Detect which cell encompasses the target text, then output its [x, y] center coordinate. 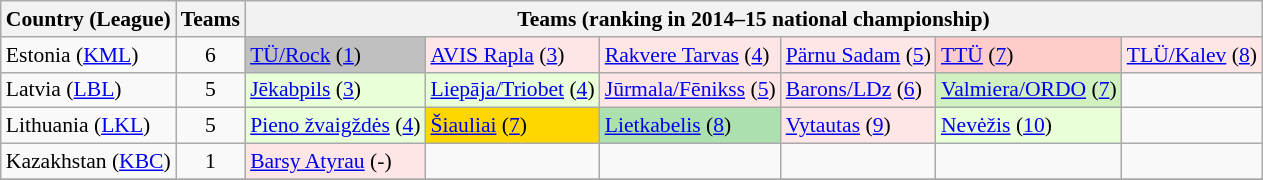
Teams [210, 19]
TTÜ (7) [1029, 55]
AVIS Rapla (3) [512, 55]
1 [210, 162]
Barsy Atyrau (-) [335, 162]
Liepāja/Triobet (4) [512, 90]
Vytautas (9) [858, 126]
Lietkabelis (8) [690, 126]
Šiauliai (7) [512, 126]
Nevėžis (10) [1029, 126]
Pieno žvaigždės (4) [335, 126]
6 [210, 55]
Kazakhstan (KBC) [88, 162]
Lithuania (LKL) [88, 126]
Jūrmala/Fēnikss (5) [690, 90]
Valmiera/ORDO (7) [1029, 90]
Jēkabpils (3) [335, 90]
TLÜ/Kalev (8) [1192, 55]
Estonia (KML) [88, 55]
Rakvere Tarvas (4) [690, 55]
Pärnu Sadam (5) [858, 55]
Latvia (LBL) [88, 90]
TÜ/Rock (1) [335, 55]
Barons/LDz (6) [858, 90]
Teams (ranking in 2014–15 national championship) [754, 19]
Country (League) [88, 19]
